For the text-containing cell, return its midpoint in (x, y) coordinate format. 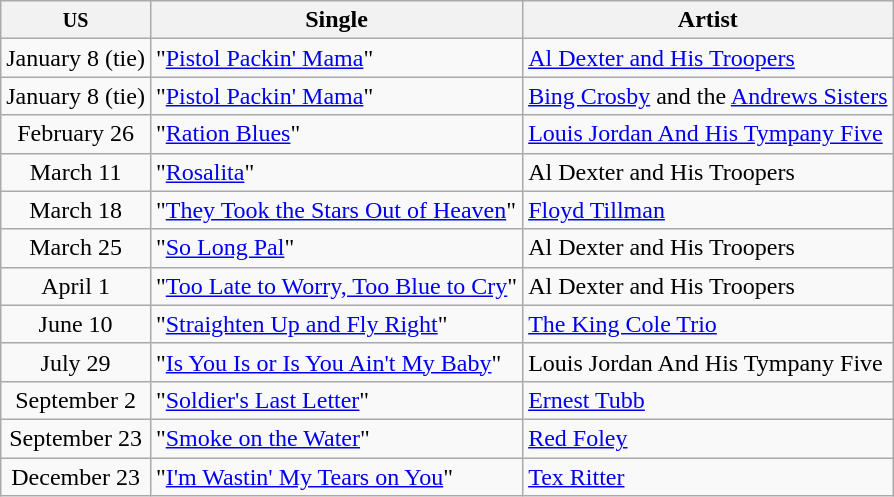
Artist (708, 20)
April 1 (76, 286)
March 11 (76, 172)
"I'm Wastin' My Tears on You" (336, 477)
June 10 (76, 324)
Red Foley (708, 438)
July 29 (76, 362)
September 23 (76, 438)
February 26 (76, 134)
"Ration Blues" (336, 134)
Bing Crosby and the Andrews Sisters (708, 96)
The King Cole Trio (708, 324)
"Soldier's Last Letter" (336, 400)
December 23 (76, 477)
"Straighten Up and Fly Right" (336, 324)
"So Long Pal" (336, 248)
"Is You Is or Is You Ain't My Baby" (336, 362)
Tex Ritter (708, 477)
March 18 (76, 210)
"They Took the Stars Out of Heaven" (336, 210)
September 2 (76, 400)
"Rosalita" (336, 172)
Floyd Tillman (708, 210)
"Too Late to Worry, Too Blue to Cry" (336, 286)
US (76, 20)
March 25 (76, 248)
"Smoke on the Water" (336, 438)
Ernest Tubb (708, 400)
Single (336, 20)
